Locate the cell with the specified text and output its [X, Y] center coordinate. 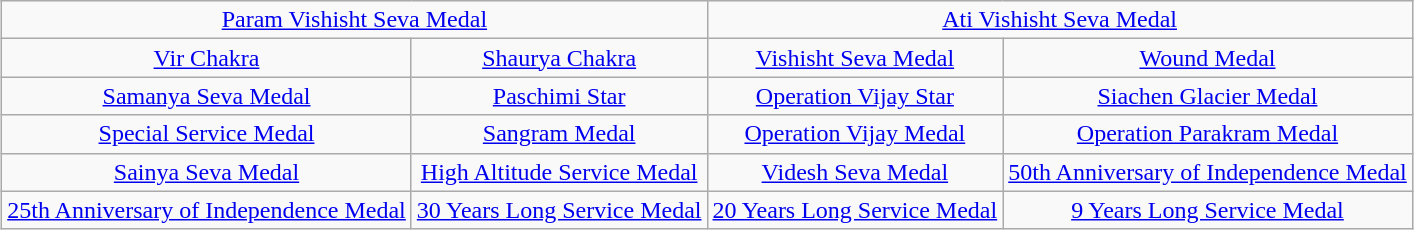
50th Anniversary of Independence Medal [1208, 172]
25th Anniversary of Independence Medal [207, 210]
Sangram Medal [559, 134]
Operation Parakram Medal [1208, 134]
Siachen Glacier Medal [1208, 96]
High Altitude Service Medal [559, 172]
Wound Medal [1208, 58]
Shaurya Chakra [559, 58]
Paschimi Star [559, 96]
20 Years Long Service Medal [855, 210]
Special Service Medal [207, 134]
Samanya Seva Medal [207, 96]
Operation Vijay Star [855, 96]
Operation Vijay Medal [855, 134]
Vir Chakra [207, 58]
Param Vishisht Seva Medal [354, 20]
Ati Vishisht Seva Medal [1060, 20]
9 Years Long Service Medal [1208, 210]
Sainya Seva Medal [207, 172]
Videsh Seva Medal [855, 172]
30 Years Long Service Medal [559, 210]
Vishisht Seva Medal [855, 58]
